Scan for the cell matching the given text and deliver its (x, y) coordinate at center. 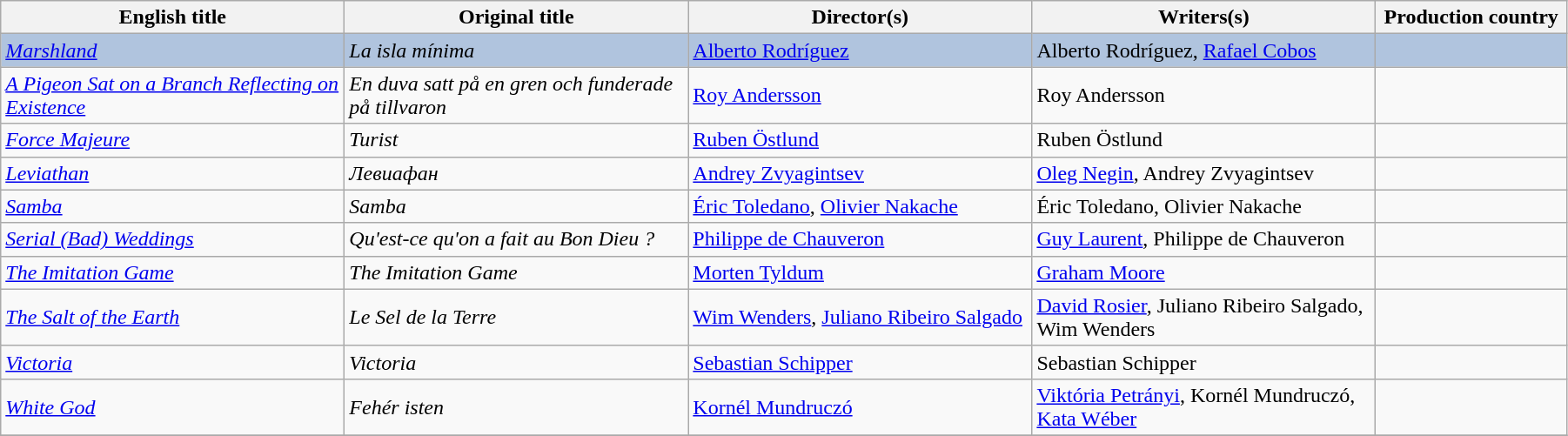
Serial (Bad) Weddings (172, 239)
Force Majeure (172, 140)
Kornél Mundruczó (860, 407)
Le Sel de la Terre (517, 317)
Andrey Zvyagintsev (860, 173)
Philippe de Chauveron (860, 239)
Левиафан (517, 173)
Production country (1471, 17)
Original title (517, 17)
Morten Tyldum (860, 272)
Writers(s) (1204, 17)
A Pigeon Sat on a Branch Reflecting on Existence (172, 96)
English title (172, 17)
Director(s) (860, 17)
Alberto Rodríguez, Rafael Cobos (1204, 50)
Qu'est-ce qu'on a fait au Bon Dieu ? (517, 239)
Viktória Petrányi, Kornél Mundruczó, Kata Wéber (1204, 407)
Fehér isten (517, 407)
David Rosier, Juliano Ribeiro Salgado, Wim Wenders (1204, 317)
Leviathan (172, 173)
Graham Moore (1204, 272)
En duva satt på en gren och funderade på tillvaron (517, 96)
White God (172, 407)
Guy Laurent, Philippe de Chauveron (1204, 239)
La isla mínima (517, 50)
Alberto Rodríguez (860, 50)
Turist (517, 140)
The Salt of the Earth (172, 317)
Marshland (172, 50)
Wim Wenders, Juliano Ribeiro Salgado (860, 317)
Oleg Negin, Andrey Zvyagintsev (1204, 173)
